Return [X, Y] of the center of cell containing provided text 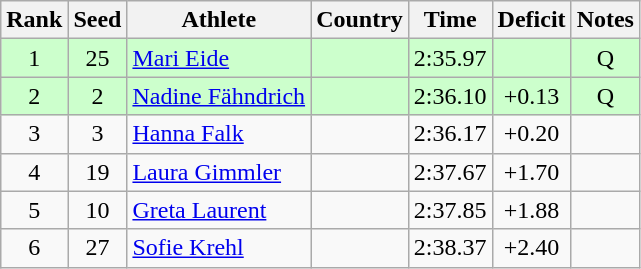
4 [34, 172]
2:37.85 [450, 210]
6 [34, 248]
2:38.37 [450, 248]
Hanna Falk [219, 134]
Deficit [532, 20]
Nadine Fähndrich [219, 96]
19 [98, 172]
Seed [98, 20]
Country [360, 20]
1 [34, 58]
Sofie Krehl [219, 248]
+2.40 [532, 248]
2:37.67 [450, 172]
+0.20 [532, 134]
2:35.97 [450, 58]
Notes [605, 20]
+1.70 [532, 172]
Athlete [219, 20]
Mari Eide [219, 58]
2:36.10 [450, 96]
Greta Laurent [219, 210]
25 [98, 58]
+1.88 [532, 210]
Time [450, 20]
10 [98, 210]
5 [34, 210]
2:36.17 [450, 134]
+0.13 [532, 96]
Rank [34, 20]
27 [98, 248]
Laura Gimmler [219, 172]
